Output the (x, y) coordinate of the center of the cell containing the given text.  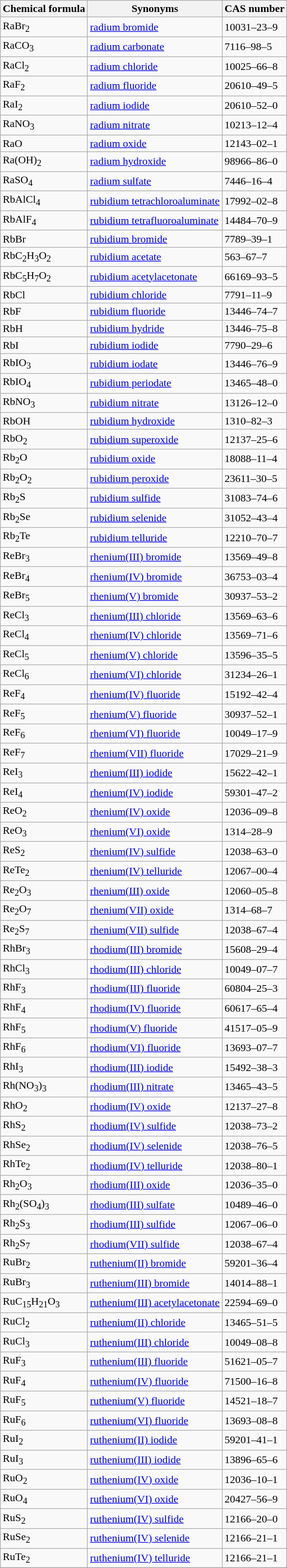
13896–65–6 (254, 1460)
10049–08–8 (254, 1342)
12038–63–0 (254, 851)
rhenium(IV) bromide (155, 577)
23611–30–5 (254, 478)
7446–16–4 (254, 181)
10031–23–9 (254, 27)
RhF4 (44, 1008)
71500–16–8 (254, 1381)
ruthenium(III) iodide (155, 1460)
59301–47–2 (254, 793)
13465–43–5 (254, 1087)
rubidium acetylacetonate (155, 277)
rhenium(V) chloride (155, 655)
ruthenium(IV) selenide (155, 1538)
rubidium iodide (155, 345)
563–67–7 (254, 257)
13693–08–8 (254, 1421)
14484–70–9 (254, 220)
RaCl2 (44, 66)
31234–26–1 (254, 675)
RuF5 (44, 1401)
radium oxide (155, 143)
RbIO3 (44, 363)
ReCl6 (44, 675)
rubidium hydroxide (155, 421)
rhodium(IV) sulfide (155, 1126)
Re2S7 (44, 930)
rhenium(III) bromide (155, 557)
ruthenium(IV) sulfide (155, 1518)
RbOH (44, 421)
rhenium(VII) oxide (155, 910)
rhodium(IV) oxide (155, 1106)
RhBr3 (44, 949)
RhSe2 (44, 1146)
13446–75–8 (254, 328)
13596–35–5 (254, 655)
RbC2H3O2 (44, 257)
rubidium telluride (155, 537)
RbNO3 (44, 403)
98966–86–0 (254, 162)
ReBr4 (44, 577)
RuF3 (44, 1362)
RuI2 (44, 1440)
ruthenium(V) fluoride (155, 1401)
RuTe2 (44, 1558)
RaBr2 (44, 27)
60617–65–4 (254, 1008)
Rh2S7 (44, 1244)
12137–25–6 (254, 439)
rubidium nitrate (155, 403)
rhenium(V) bromide (155, 596)
rhenium(III) oxide (155, 890)
RuSe2 (44, 1538)
ReO3 (44, 832)
ruthenium(VI) oxide (155, 1499)
rhenium(IV) chloride (155, 636)
ReCl4 (44, 636)
RaNO3 (44, 125)
ruthenium(IV) oxide (155, 1479)
ReS2 (44, 851)
12067–00–4 (254, 871)
ReBr3 (44, 557)
RaI2 (44, 105)
13693–07–7 (254, 1048)
17992–02–8 (254, 201)
ruthenium(VI) fluoride (155, 1421)
20610–52–0 (254, 105)
rhodium(IV) selenide (155, 1146)
1314–28–9 (254, 832)
ReO2 (44, 812)
RaO (44, 143)
Rh(NO3)3 (44, 1087)
RhCl3 (44, 969)
31083–74–6 (254, 498)
30937–53–2 (254, 596)
36753–03–4 (254, 577)
12036–09–8 (254, 812)
rubidium iodate (155, 363)
RhF6 (44, 1048)
12038–73–2 (254, 1126)
13569–49–8 (254, 557)
radium chloride (155, 66)
rhodium(VII) sulfide (155, 1244)
rhodium(V) fluoride (155, 1028)
rhenium(VII) fluoride (155, 753)
rubidium tetrafluoroaluminate (155, 220)
RaSO4 (44, 181)
RuCl2 (44, 1322)
1310–82–3 (254, 421)
RbC5H7O2 (44, 277)
59201–36–4 (254, 1264)
ReCl3 (44, 616)
Synonyms (155, 9)
ruthenium(IV) fluoride (155, 1381)
Rh2O3 (44, 1185)
10025–66–8 (254, 66)
31052–43–4 (254, 518)
12060–05–8 (254, 890)
rubidium selenide (155, 518)
20610–49–5 (254, 86)
12038–76–5 (254, 1146)
RbCl (44, 295)
rhenium(IV) telluride (155, 871)
12036–10–1 (254, 1479)
RbAlCl4 (44, 201)
10049–07–7 (254, 969)
10489–46–0 (254, 1205)
rubidium acetate (155, 257)
ruthenium(IV) telluride (155, 1558)
RuO2 (44, 1479)
13126–12–0 (254, 403)
15492–38–3 (254, 1067)
12143–02–1 (254, 143)
rhodium(IV) telluride (155, 1165)
rhenium(III) iodide (155, 773)
rhodium(VI) fluoride (155, 1048)
rubidium chloride (155, 295)
rhodium(III) oxide (155, 1185)
Chemical formula (44, 9)
Re2O3 (44, 890)
RaCO3 (44, 46)
ruthenium(III) chloride (155, 1342)
14014–88–1 (254, 1283)
7789–39–1 (254, 239)
15622–42–1 (254, 773)
13465–48–0 (254, 383)
41517–05–9 (254, 1028)
ruthenium(II) chloride (155, 1322)
12166–20–0 (254, 1518)
RbO2 (44, 439)
RhS2 (44, 1126)
radium carbonate (155, 46)
RhO2 (44, 1106)
ReF7 (44, 753)
59201–41–1 (254, 1440)
Rh2(SO4)3 (44, 1205)
RbF (44, 312)
rhenium(IV) oxide (155, 812)
20427–56–9 (254, 1499)
RuI3 (44, 1460)
ruthenium(III) fluoride (155, 1362)
15192–42–4 (254, 694)
ReCl5 (44, 655)
Rb2Te (44, 537)
rhodium(IV) fluoride (155, 1008)
RhF5 (44, 1028)
rhenium(VI) fluoride (155, 734)
rubidium periodate (155, 383)
rhodium(III) sulfide (155, 1224)
radium nitrate (155, 125)
10213–12–4 (254, 125)
RhF3 (44, 989)
radium hydroxide (155, 162)
15608–29–4 (254, 949)
30937–52–1 (254, 714)
17029–21–9 (254, 753)
RbIO4 (44, 383)
Rb2Se (44, 518)
rhodium(III) fluoride (155, 989)
13569–63–6 (254, 616)
rhenium(VI) chloride (155, 675)
10049–17–9 (254, 734)
RbAlF4 (44, 220)
ruthenium(III) bromide (155, 1283)
RbI (44, 345)
rubidium hydride (155, 328)
radium fluoride (155, 86)
rubidium fluoride (155, 312)
RuF6 (44, 1421)
RuC15H21O3 (44, 1303)
7116–98–5 (254, 46)
13446–74–7 (254, 312)
ReF4 (44, 694)
ruthenium(II) bromide (155, 1264)
RhTe2 (44, 1165)
Rb2O (44, 459)
radium iodide (155, 105)
51621–05–7 (254, 1362)
rhodium(III) bromide (155, 949)
rhenium(IV) sulfide (155, 851)
rubidium tetrachloroaluminate (155, 201)
rubidium oxide (155, 459)
radium sulfate (155, 181)
ReI3 (44, 773)
ruthenium(II) iodide (155, 1440)
22594–69–0 (254, 1303)
rhenium(IV) iodide (155, 793)
12067–06–0 (254, 1224)
rhenium(VI) oxide (155, 832)
rubidium superoxide (155, 439)
12137–27–8 (254, 1106)
RhI3 (44, 1067)
60804–25–3 (254, 989)
66169–93–5 (254, 277)
rhodium(III) sulfate (155, 1205)
rhenium(IV) fluoride (155, 694)
ruthenium(III) acetylacetonate (155, 1303)
12036–35–0 (254, 1185)
rubidium sulfide (155, 498)
RbBr (44, 239)
RuCl3 (44, 1342)
13569–71–6 (254, 636)
Rb2O2 (44, 478)
ReF5 (44, 714)
rhenium(V) fluoride (155, 714)
Re2O7 (44, 910)
ReF6 (44, 734)
7791–11–9 (254, 295)
CAS number (254, 9)
12038–80–1 (254, 1165)
Rb2S (44, 498)
RbH (44, 328)
ReTe2 (44, 871)
18088–11–4 (254, 459)
1314–68–7 (254, 910)
rubidium bromide (155, 239)
13465–51–5 (254, 1322)
RuS2 (44, 1518)
RuBr3 (44, 1283)
RaF2 (44, 86)
rhenium(VII) sulfide (155, 930)
ReBr5 (44, 596)
12210–70–7 (254, 537)
14521–18–7 (254, 1401)
ReI4 (44, 793)
Rh2S3 (44, 1224)
radium bromide (155, 27)
RuF4 (44, 1381)
RuBr2 (44, 1264)
rubidium peroxide (155, 478)
rhenium(III) chloride (155, 616)
rhodium(III) nitrate (155, 1087)
13446–76–9 (254, 363)
rhodium(III) iodide (155, 1067)
RuO4 (44, 1499)
Ra(OH)2 (44, 162)
7790–29–6 (254, 345)
rhodium(III) chloride (155, 969)
